Return [x, y] of the center of cell containing provided text 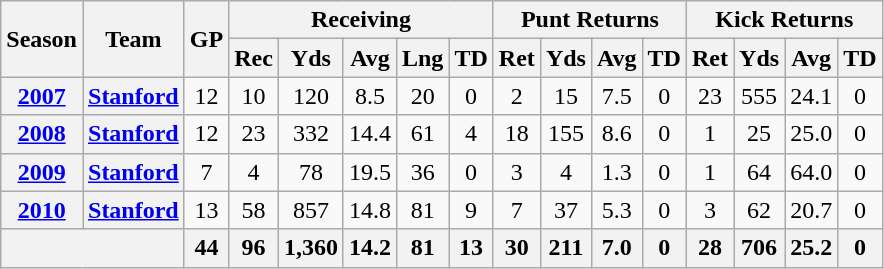
14.4 [370, 134]
9 [471, 210]
64 [760, 172]
2008 [42, 134]
61 [422, 134]
58 [254, 210]
857 [310, 210]
706 [760, 248]
Punt Returns [590, 20]
10 [254, 96]
96 [254, 248]
44 [206, 248]
Receiving [362, 20]
28 [710, 248]
20.7 [812, 210]
78 [310, 172]
1.3 [616, 172]
14.2 [370, 248]
15 [566, 96]
Lng [422, 58]
Kick Returns [784, 20]
Season [42, 39]
18 [516, 134]
555 [760, 96]
211 [566, 248]
62 [760, 210]
Rec [254, 58]
24.1 [812, 96]
2009 [42, 172]
37 [566, 210]
Team [133, 39]
20 [422, 96]
14.8 [370, 210]
7.0 [616, 248]
2007 [42, 96]
19.5 [370, 172]
64.0 [812, 172]
8.6 [616, 134]
155 [566, 134]
120 [310, 96]
30 [516, 248]
332 [310, 134]
25 [760, 134]
1,360 [310, 248]
2 [516, 96]
2010 [42, 210]
25.2 [812, 248]
7.5 [616, 96]
8.5 [370, 96]
25.0 [812, 134]
5.3 [616, 210]
36 [422, 172]
GP [206, 39]
